Locate the cell with the specified text and output its [x, y] center coordinate. 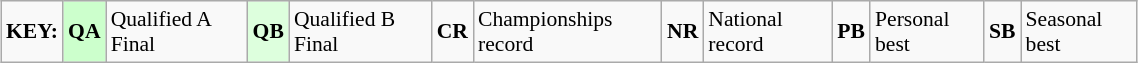
Seasonal best [1079, 32]
Qualified B Final [360, 32]
CR [452, 32]
NR [682, 32]
PB [851, 32]
Qualified A Final [177, 32]
KEY: [32, 32]
Championships record [568, 32]
SB [1002, 32]
QA [84, 32]
Personal best [927, 32]
National record [768, 32]
QB [268, 32]
